Output the [X, Y] coordinate of the center of the cell containing the given text.  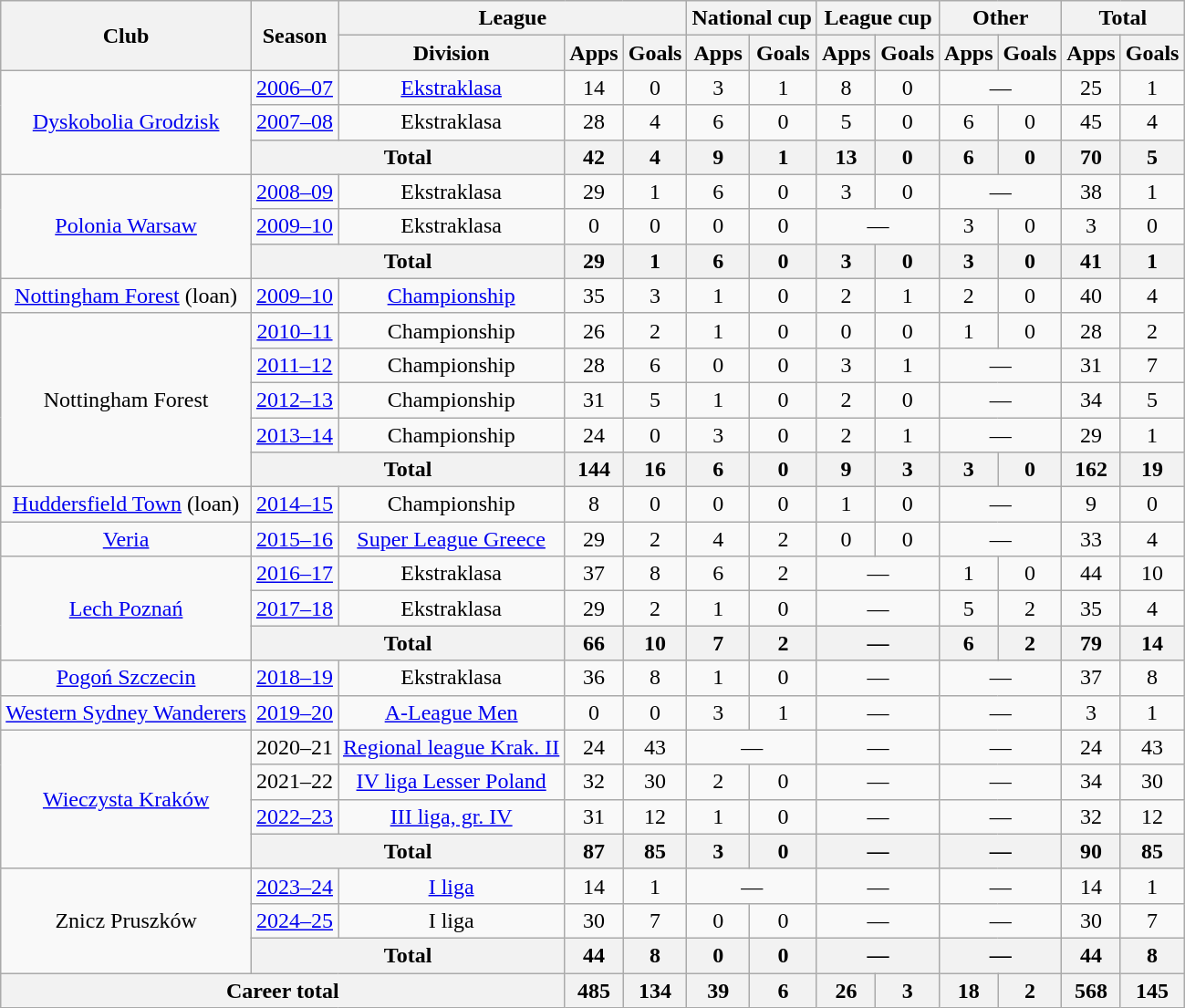
2013–14 [294, 435]
Nottingham Forest [126, 400]
2024–25 [294, 920]
2007–08 [294, 122]
A-League Men [451, 712]
33 [1091, 539]
42 [594, 157]
36 [594, 678]
Huddersfield Town (loan) [126, 504]
Division [451, 53]
2019–20 [294, 712]
Wieczysta Kraków [126, 799]
2017–18 [294, 608]
III liga, gr. IV [451, 816]
Znicz Pruszków [126, 920]
45 [1091, 122]
League [512, 18]
2018–19 [294, 678]
40 [1091, 296]
79 [1091, 643]
National cup [752, 18]
Veria [126, 539]
41 [1091, 261]
Career total [283, 990]
568 [1091, 990]
19 [1152, 470]
13 [846, 157]
2015–16 [294, 539]
18 [969, 990]
70 [1091, 157]
134 [655, 990]
162 [1091, 470]
38 [1091, 192]
2023–24 [294, 886]
Western Sydney Wanderers [126, 712]
Regional league Krak. II [451, 747]
2014–15 [294, 504]
Other [1001, 18]
145 [1152, 990]
2020–21 [294, 747]
League cup [878, 18]
IV liga Lesser Poland [451, 782]
87 [594, 851]
25 [1091, 88]
2011–12 [294, 365]
485 [594, 990]
2012–13 [294, 400]
Season [294, 36]
Dyskobolia Grodzisk [126, 122]
2006–07 [294, 88]
90 [1091, 851]
2016–17 [294, 574]
144 [594, 470]
Nottingham Forest (loan) [126, 296]
Pogoń Szczecin [126, 678]
2010–11 [294, 330]
2008–09 [294, 192]
2022–23 [294, 816]
Super League Greece [451, 539]
2021–22 [294, 782]
16 [655, 470]
Lech Poznań [126, 608]
Club [126, 36]
Polonia Warsaw [126, 226]
66 [594, 643]
39 [718, 990]
